Capture the cell that displays the provided text and extract its [X, Y] central coordinate. 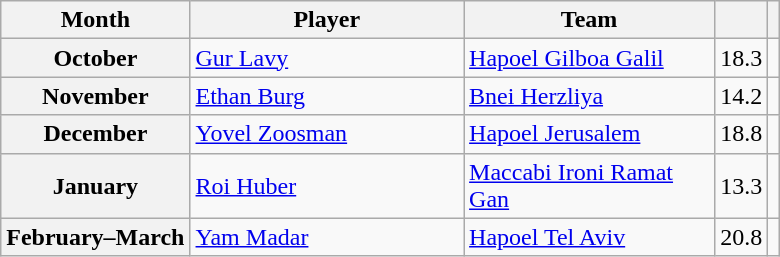
Gur Lavy [327, 58]
November [96, 96]
Hapoel Tel Aviv [590, 237]
Ethan Burg [327, 96]
February–March [96, 237]
January [96, 186]
Team [590, 20]
20.8 [742, 237]
18.3 [742, 58]
Player [327, 20]
Maccabi Ironi Ramat Gan [590, 186]
Hapoel Jerusalem [590, 134]
Bnei Herzliya [590, 96]
Roi Huber [327, 186]
Yovel Zoosman [327, 134]
October [96, 58]
Yam Madar [327, 237]
18.8 [742, 134]
13.3 [742, 186]
December [96, 134]
Hapoel Gilboa Galil [590, 58]
14.2 [742, 96]
Month [96, 20]
